Provide the [x, y] coordinate of the cell's center where the given text is located.  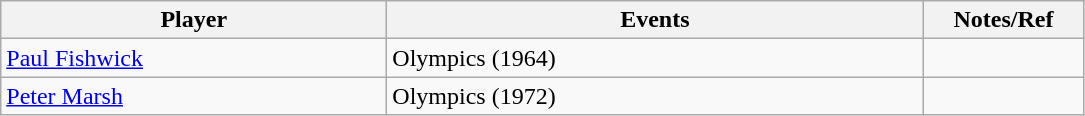
Events [655, 20]
Player [194, 20]
Olympics (1964) [655, 58]
Notes/Ref [1004, 20]
Olympics (1972) [655, 96]
Peter Marsh [194, 96]
Paul Fishwick [194, 58]
